Identify which cell holds the provided text, then report its (X, Y) central coordinate. 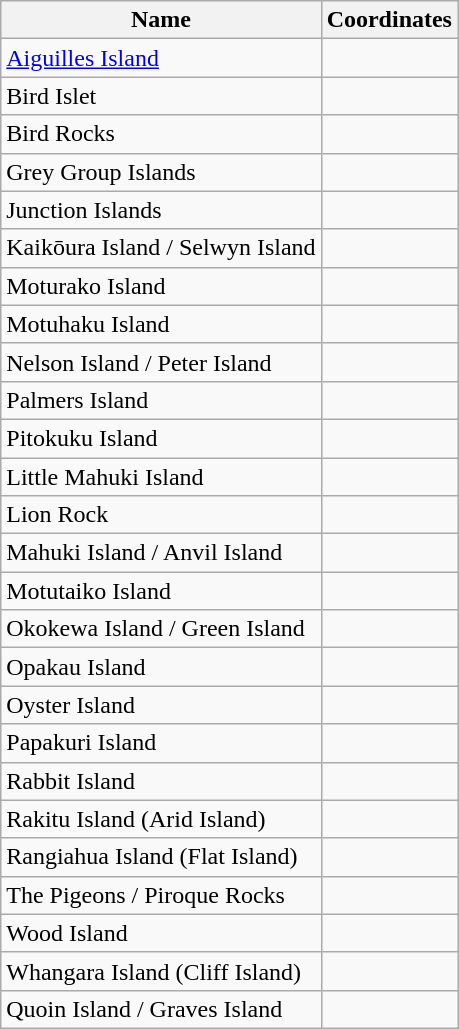
Little Mahuki Island (161, 477)
Bird Rocks (161, 134)
Moturako Island (161, 286)
Whangara Island (Cliff Island) (161, 971)
Nelson Island / Peter Island (161, 362)
Rakitu Island (Arid Island) (161, 819)
Junction Islands (161, 210)
Motutaiko Island (161, 591)
Coordinates (389, 20)
Pitokuku Island (161, 438)
Quoin Island / Graves Island (161, 1009)
Rangiahua Island (Flat Island) (161, 857)
Lion Rock (161, 515)
The Pigeons / Piroque Rocks (161, 895)
Rabbit Island (161, 781)
Motuhaku Island (161, 324)
Name (161, 20)
Palmers Island (161, 400)
Bird Islet (161, 96)
Aiguilles Island (161, 58)
Papakuri Island (161, 743)
Opakau Island (161, 667)
Mahuki Island / Anvil Island (161, 553)
Grey Group Islands (161, 172)
Wood Island (161, 933)
Okokewa Island / Green Island (161, 629)
Oyster Island (161, 705)
Kaikōura Island / Selwyn Island (161, 248)
